Extract the [x, y] coordinate from the center of the cell holding the provided text.  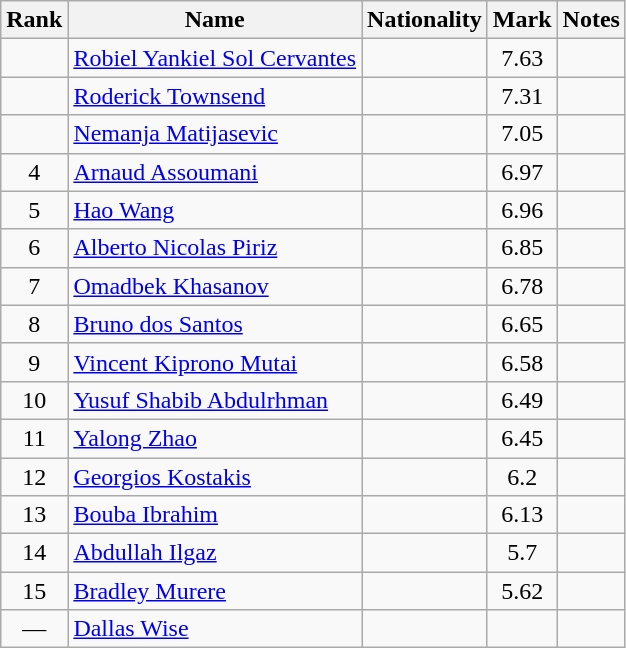
14 [34, 553]
Georgios Kostakis [215, 477]
Yalong Zhao [215, 438]
Yusuf Shabib Abdulrhman [215, 400]
6.85 [522, 248]
Abdullah Ilgaz [215, 553]
Roderick Townsend [215, 96]
11 [34, 438]
12 [34, 477]
Hao Wang [215, 210]
9 [34, 362]
Alberto Nicolas Piriz [215, 248]
6.65 [522, 324]
6.96 [522, 210]
6.45 [522, 438]
Robiel Yankiel Sol Cervantes [215, 58]
5.62 [522, 591]
7.05 [522, 134]
Bouba Ibrahim [215, 515]
Nationality [425, 20]
10 [34, 400]
5 [34, 210]
Notes [591, 20]
6.78 [522, 286]
Vincent Kiprono Mutai [215, 362]
5.7 [522, 553]
Nemanja Matijasevic [215, 134]
Omadbek Khasanov [215, 286]
— [34, 629]
Name [215, 20]
Dallas Wise [215, 629]
7.63 [522, 58]
Rank [34, 20]
8 [34, 324]
6.2 [522, 477]
Arnaud Assoumani [215, 172]
Bradley Murere [215, 591]
7.31 [522, 96]
7 [34, 286]
6.49 [522, 400]
13 [34, 515]
6.13 [522, 515]
6.58 [522, 362]
Mark [522, 20]
4 [34, 172]
15 [34, 591]
Bruno dos Santos [215, 324]
6 [34, 248]
6.97 [522, 172]
